Return the [x, y] coordinate for the center point of the cell that contains the specified text.  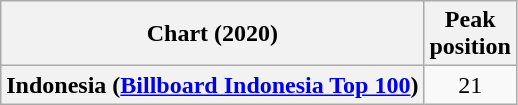
21 [470, 85]
Indonesia (Billboard Indonesia Top 100) [212, 85]
Peakposition [470, 34]
Chart (2020) [212, 34]
